Output the [x, y] coordinate of the center of the cell containing the given text.  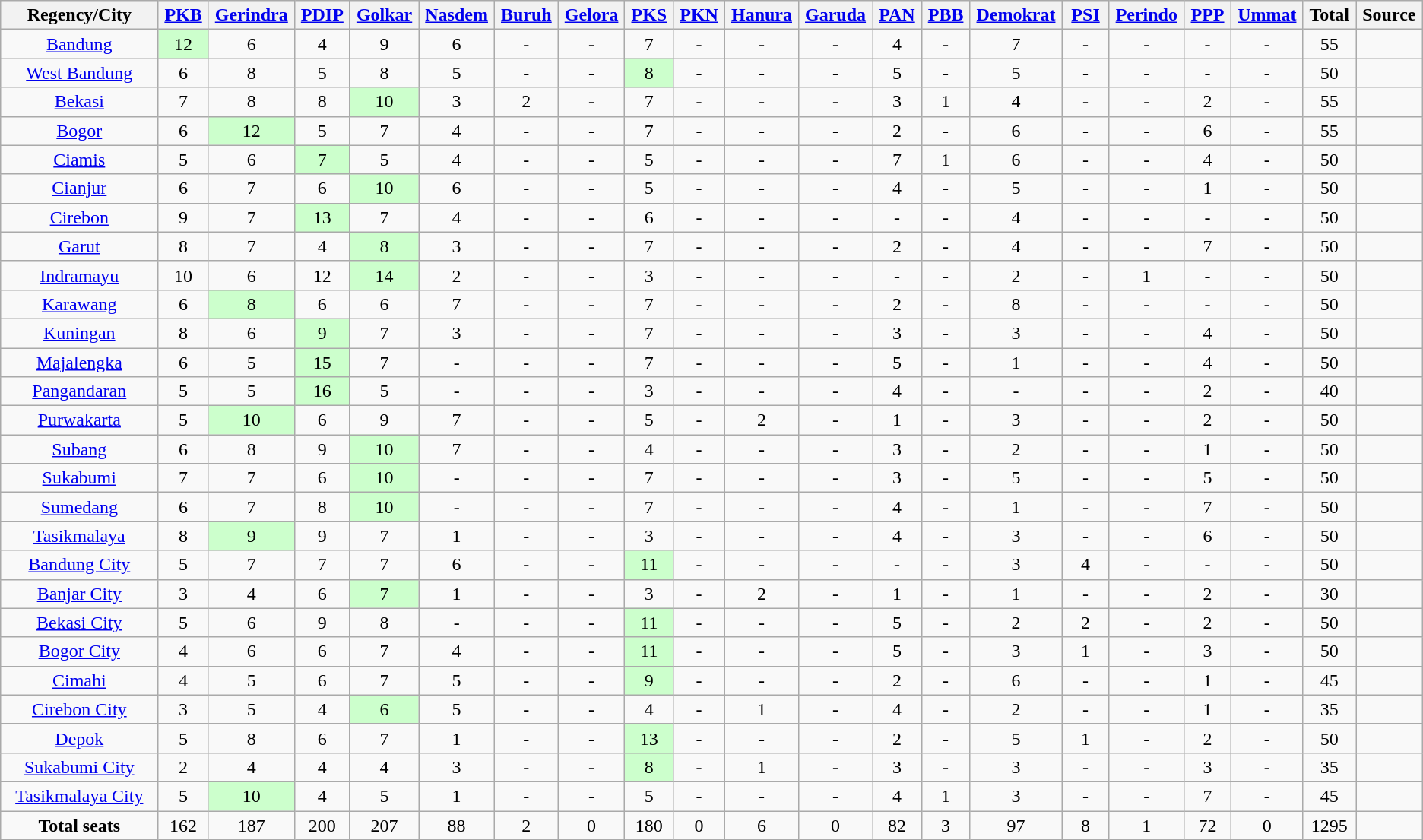
187 [251, 825]
Tasikmalaya City [79, 796]
Gerindra [251, 15]
200 [322, 825]
Regency/City [79, 15]
1295 [1330, 825]
Ummat [1267, 15]
40 [1330, 391]
Bogor City [79, 651]
Demokrat [1016, 15]
PKB [183, 15]
Majalengka [79, 363]
30 [1330, 594]
PKS [649, 15]
Garuda [836, 15]
Depok [79, 738]
Bandung City [79, 565]
Buruh [526, 15]
PAN [897, 15]
88 [457, 825]
Sumedang [79, 507]
Cirebon [79, 217]
Hanura [762, 15]
207 [384, 825]
Tasikmalaya [79, 536]
Nasdem [457, 15]
Cimahi [79, 680]
Sukabumi City [79, 767]
Bandung [79, 44]
Cianjur [79, 189]
72 [1207, 825]
Garut [79, 246]
15 [322, 363]
Purwakarta [79, 420]
Ciamis [79, 160]
PBB [946, 15]
Bogor [79, 131]
PDIP [322, 15]
Total seats [79, 825]
Subang [79, 449]
Kuningan [79, 333]
West Bandung [79, 73]
PSI [1085, 15]
180 [649, 825]
Pangandaran [79, 391]
16 [322, 391]
162 [183, 825]
Cirebon City [79, 709]
Source [1390, 15]
Banjar City [79, 594]
Bekasi [79, 102]
Sukabumi [79, 478]
Golkar [384, 15]
PPP [1207, 15]
14 [384, 275]
Perindo [1146, 15]
Karawang [79, 304]
PKN [699, 15]
Gelora [591, 15]
Indramayu [79, 275]
82 [897, 825]
Bekasi City [79, 623]
97 [1016, 825]
Total [1330, 15]
